Return (x, y) of the center of cell containing provided text 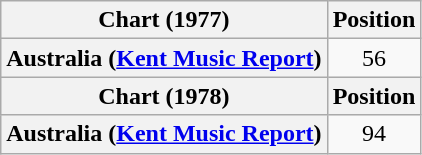
Chart (1978) (164, 96)
56 (374, 58)
Chart (1977) (164, 20)
94 (374, 134)
